Output the (X, Y) coordinate of the center of the cell containing the given text.  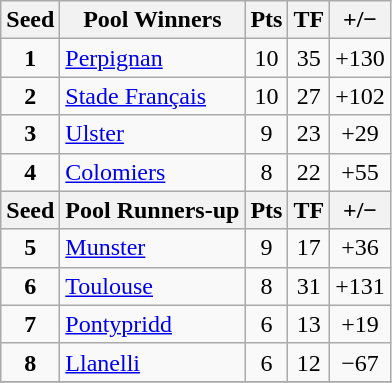
27 (309, 96)
+29 (360, 134)
17 (309, 248)
Colomiers (152, 172)
Pontypridd (152, 324)
+36 (360, 248)
2 (30, 96)
13 (309, 324)
Pool Winners (152, 20)
31 (309, 286)
Pool Runners-up (152, 210)
Llanelli (152, 362)
Ulster (152, 134)
+131 (360, 286)
7 (30, 324)
Toulouse (152, 286)
22 (309, 172)
Munster (152, 248)
35 (309, 58)
1 (30, 58)
5 (30, 248)
Perpignan (152, 58)
+55 (360, 172)
+102 (360, 96)
+130 (360, 58)
Stade Français (152, 96)
23 (309, 134)
4 (30, 172)
+19 (360, 324)
3 (30, 134)
12 (309, 362)
−67 (360, 362)
